Return [X, Y] of the center of cell containing provided text 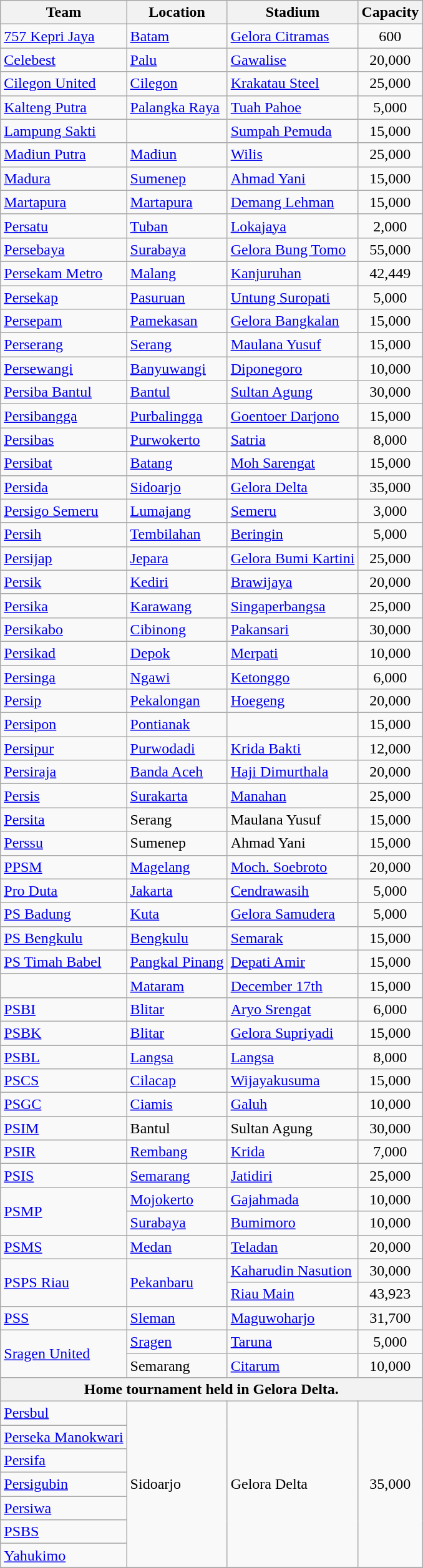
Jakarta [177, 891]
7,000 [391, 1152]
Persifa [64, 1461]
Bumimoro [293, 1223]
PSCS [64, 1081]
Lokajaya [293, 226]
Persis [64, 796]
PSIR [64, 1152]
Galuh [293, 1105]
Perseka Manokwari [64, 1436]
Purwodadi [177, 748]
Persepam [64, 321]
Demang Lehman [293, 202]
Gajahmada [293, 1199]
PSMP [64, 1211]
Goentoer Darjono [293, 416]
Sragen [177, 1342]
Pakansari [293, 629]
Banyuwangi [177, 369]
Pasuruan [177, 298]
Persiraja [64, 772]
Ngawi [177, 677]
Madiun [177, 155]
PS Bengkulu [64, 938]
Mojokerto [177, 1199]
PS Timah Babel [64, 962]
Haji Dimurthala [293, 772]
Gelora Samudera [293, 914]
Persipur [64, 748]
Sleman [177, 1318]
Sumpah Pemuda [293, 131]
Jatidiri [293, 1176]
42,449 [391, 273]
Moh Sarengat [293, 463]
Singaperbangsa [293, 606]
55,000 [391, 249]
Medan [177, 1247]
Home tournament held in Gelora Delta. [211, 1389]
PSBK [64, 1033]
Kediri [177, 582]
Lumajang [177, 511]
Celebest [64, 60]
Krida [293, 1152]
Persikad [64, 653]
Persatu [64, 226]
Persibat [64, 463]
Persekam Metro [64, 273]
Persipon [64, 725]
Bengkulu [177, 938]
Tuban [177, 226]
Semarak [293, 938]
Surakarta [177, 796]
Persida [64, 487]
Sragen United [64, 1353]
Malang [177, 273]
Persbul [64, 1413]
Cilegon United [64, 84]
3,000 [391, 511]
Cilacap [177, 1081]
PSGC [64, 1105]
600 [391, 36]
PSBL [64, 1057]
12,000 [391, 748]
Team [64, 12]
Manahan [293, 796]
Wilis [293, 155]
Mataram [177, 985]
Banda Aceh [177, 772]
Depok [177, 653]
Persikabo [64, 629]
Persiwa [64, 1508]
Stadium [293, 12]
PS Badung [64, 914]
43,923 [391, 1294]
Kuta [177, 914]
Persigo Semeru [64, 511]
Persinga [64, 677]
PSPS Riau [64, 1282]
757 Kepri Jaya [64, 36]
Magelang [177, 867]
Aryo Srengat [293, 1009]
Persibas [64, 440]
Capacity [391, 12]
Cilegon [177, 84]
Location [177, 12]
Wijayakusuma [293, 1081]
2,000 [391, 226]
Batam [177, 36]
Persewangi [64, 369]
Ketonggo [293, 677]
PSBI [64, 1009]
Madiun Putra [64, 155]
Purwokerto [177, 440]
Tuah Pahoe [293, 107]
Citarum [293, 1365]
Gelora Bangkalan [293, 321]
Merpati [293, 653]
Tembilahan [177, 535]
Satria [293, 440]
Gelora Bumi Kartini [293, 558]
Palangka Raya [177, 107]
Ciamis [177, 1105]
Krida Bakti [293, 748]
Gelora Bung Tomo [293, 249]
Palu [177, 60]
Jepara [177, 558]
Pontianak [177, 725]
Moch. Soebroto [293, 867]
Persekap [64, 298]
Persibangga [64, 416]
Persijap [64, 558]
Gelora Supriyadi [293, 1033]
Semeru [293, 511]
Persik [64, 582]
Purbalingga [177, 416]
Persigubin [64, 1484]
Persita [64, 820]
PSMS [64, 1247]
PPSM [64, 867]
Hoegeng [293, 701]
Persip [64, 701]
Yahukimo [64, 1556]
Karawang [177, 606]
Kanjuruhan [293, 273]
Brawijaya [293, 582]
Pekanbaru [177, 1282]
Diponegoro [293, 369]
Depati Amir [293, 962]
PSBS [64, 1532]
Pangkal Pinang [177, 962]
PSS [64, 1318]
Beringin [293, 535]
Persebaya [64, 249]
Gawalise [293, 60]
Kaharudin Nasution [293, 1270]
Madura [64, 178]
Pro Duta [64, 891]
Rembang [177, 1152]
Persih [64, 535]
Pamekasan [177, 321]
Cendrawasih [293, 891]
Lampung Sakti [64, 131]
Cibinong [177, 629]
Gelora Citramas [293, 36]
Persika [64, 606]
Pekalongan [177, 701]
Perssu [64, 843]
PSIM [64, 1128]
PSIS [64, 1176]
Untung Suropati [293, 298]
Maguwoharjo [293, 1318]
31,700 [391, 1318]
Perserang [64, 345]
Persiba Bantul [64, 392]
Riau Main [293, 1294]
Kalteng Putra [64, 107]
December 17th [293, 985]
Teladan [293, 1247]
Batang [177, 463]
Krakatau Steel [293, 84]
Taruna [293, 1342]
